Locate the cell with the specified text and output its (X, Y) center coordinate. 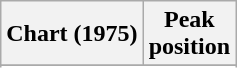
Chart (1975) (72, 34)
Peakposition (189, 34)
